Return [X, Y] of the center of cell containing provided text 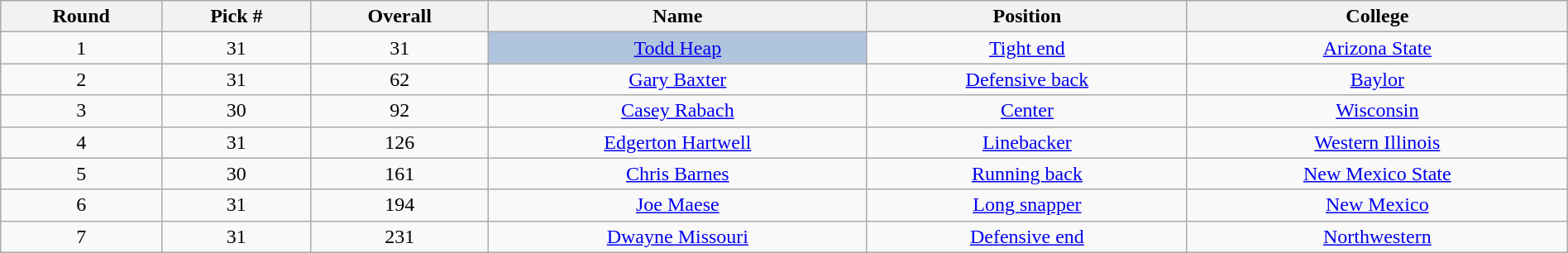
3 [81, 111]
Baylor [1377, 79]
Casey Rabach [677, 111]
Pick # [237, 17]
6 [81, 205]
Dwayne Missouri [677, 236]
Center [1027, 111]
2 [81, 79]
Joe Maese [677, 205]
College [1377, 17]
Defensive end [1027, 236]
62 [399, 79]
Western Illinois [1377, 142]
New Mexico [1377, 205]
92 [399, 111]
Edgerton Hartwell [677, 142]
194 [399, 205]
Arizona State [1377, 48]
Todd Heap [677, 48]
Linebacker [1027, 142]
126 [399, 142]
Tight end [1027, 48]
161 [399, 174]
Chris Barnes [677, 174]
Northwestern [1377, 236]
7 [81, 236]
Long snapper [1027, 205]
1 [81, 48]
New Mexico State [1377, 174]
4 [81, 142]
Gary Baxter [677, 79]
Running back [1027, 174]
Name [677, 17]
5 [81, 174]
Defensive back [1027, 79]
231 [399, 236]
Wisconsin [1377, 111]
Round [81, 17]
Overall [399, 17]
Position [1027, 17]
